Scan for the cell matching the given text and deliver its [x, y] coordinate at center. 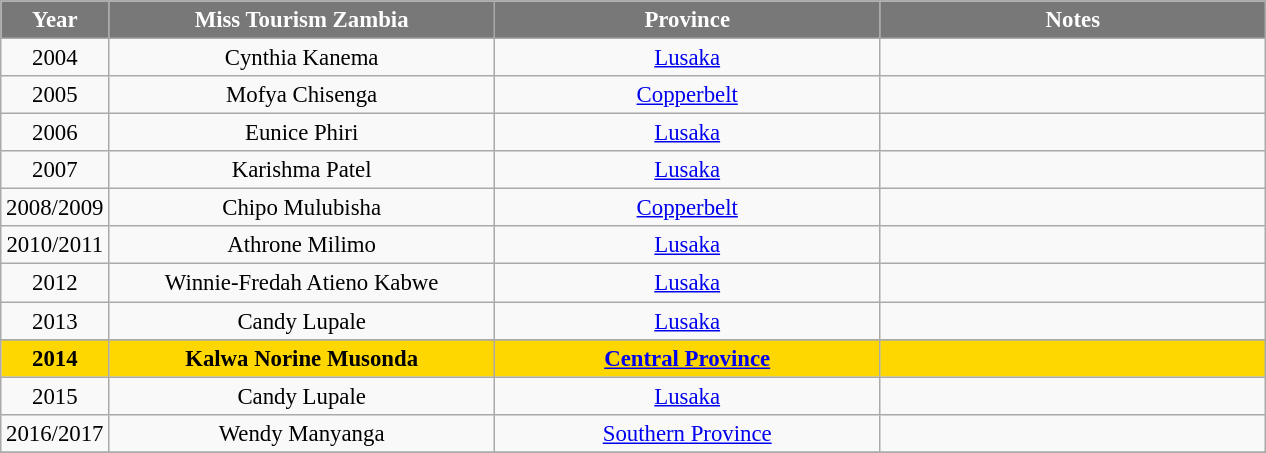
Year [55, 20]
Winnie-Fredah Atieno Kabwe [302, 283]
Province [687, 20]
2005 [55, 95]
Notes [1073, 20]
Miss Tourism Zambia [302, 20]
2006 [55, 133]
Mofya Chisenga [302, 95]
Central Province [687, 358]
2008/2009 [55, 208]
2004 [55, 58]
Kalwa Norine Musonda [302, 358]
2013 [55, 321]
2016/2017 [55, 433]
2010/2011 [55, 245]
Karishma Patel [302, 170]
Athrone Milimo [302, 245]
Southern Province [687, 433]
Chipo Mulubisha [302, 208]
2007 [55, 170]
2012 [55, 283]
Wendy Manyanga [302, 433]
2014 [55, 358]
Eunice Phiri [302, 133]
Cynthia Kanema [302, 58]
2015 [55, 396]
